Find where the given text appears and provide that cell's center as [x, y] coordinate. 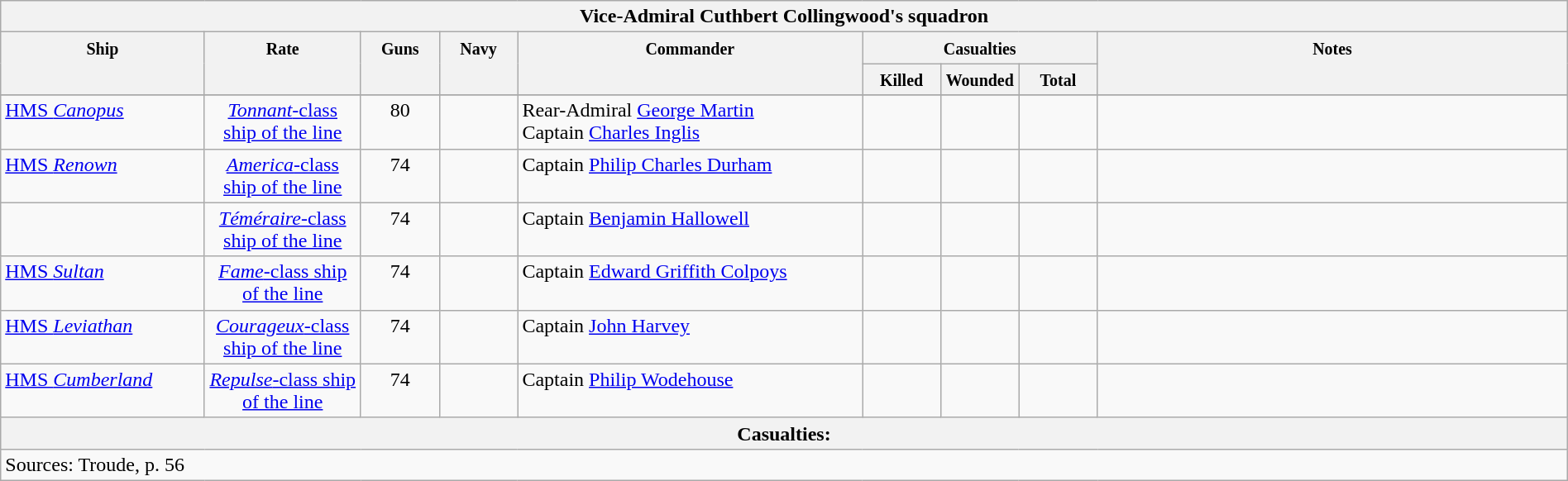
Rear-Admiral George MartinCaptain Charles Inglis [690, 122]
Captain Edward Griffith Colpoys [690, 283]
America-class ship of the line [283, 175]
Commander [690, 64]
Casualties: [784, 433]
Courageux-class ship of the line [283, 337]
Sources: Troude, p. 56 [784, 464]
Captain John Harvey [690, 337]
Tonnant-class ship of the line [283, 122]
Casualties [980, 48]
Notes [1332, 64]
Téméraire-class ship of the line [283, 230]
Killed [901, 79]
Captain Benjamin Hallowell [690, 230]
HMS Cumberland [103, 390]
Captain Philip Wodehouse [690, 390]
HMS Leviathan [103, 337]
HMS Renown [103, 175]
Repulse-class ship of the line [283, 390]
Rate [283, 64]
Wounded [979, 79]
Total [1059, 79]
Fame-class ship of the line [283, 283]
80 [400, 122]
Ship [103, 64]
Guns [400, 64]
Captain Philip Charles Durham [690, 175]
Vice-Admiral Cuthbert Collingwood's squadron [784, 17]
Navy [478, 64]
HMS Sultan [103, 283]
HMS Canopus [103, 122]
